Return the (X, Y) coordinate for the center point of the cell that contains the specified text.  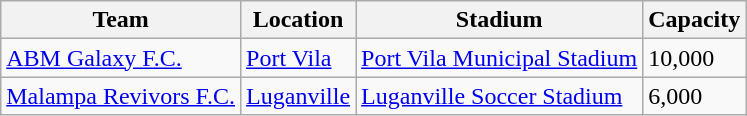
Malampa Revivors F.C. (121, 96)
10,000 (694, 58)
Location (298, 20)
Port Vila (298, 58)
6,000 (694, 96)
ABM Galaxy F.C. (121, 58)
Port Vila Municipal Stadium (500, 58)
Stadium (500, 20)
Luganville (298, 96)
Luganville Soccer Stadium (500, 96)
Capacity (694, 20)
Team (121, 20)
